Capture the cell that displays the provided text and extract its [X, Y] central coordinate. 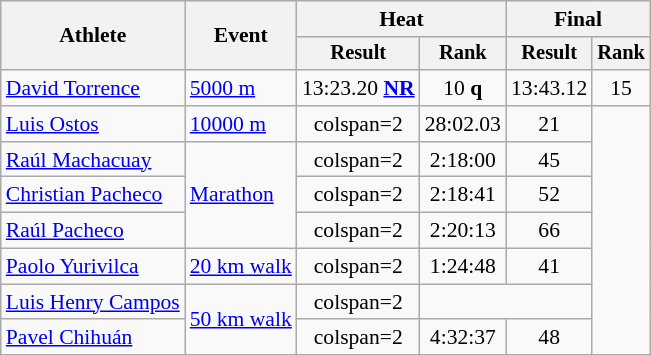
1:24:48 [463, 267]
52 [549, 195]
Heat [402, 19]
50 km walk [241, 320]
Athlete [93, 36]
28:02.03 [463, 124]
48 [549, 338]
Raúl Machacuay [93, 160]
Paolo Yurivilca [93, 267]
2:20:13 [463, 231]
Raúl Pacheco [93, 231]
Marathon [241, 196]
Pavel Chihuán [93, 338]
Final [578, 19]
Christian Pacheco [93, 195]
66 [549, 231]
10000 m [241, 124]
21 [549, 124]
Event [241, 36]
13:43.12 [549, 88]
Luis Henry Campos [93, 302]
Luis Ostos [93, 124]
2:18:00 [463, 160]
20 km walk [241, 267]
2:18:41 [463, 195]
45 [549, 160]
5000 m [241, 88]
David Torrence [93, 88]
13:23.20 NR [358, 88]
15 [621, 88]
10 q [463, 88]
41 [549, 267]
4:32:37 [463, 338]
